From the cell containing the given text, extract its center point as (X, Y) coordinate. 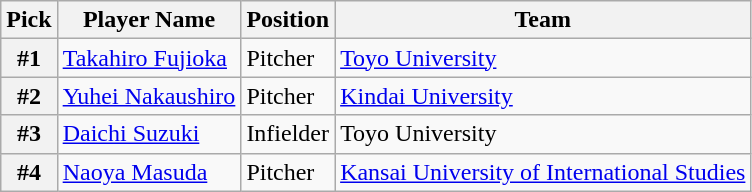
#3 (29, 134)
Kindai University (543, 96)
#1 (29, 58)
#2 (29, 96)
Position (288, 20)
Daichi Suzuki (149, 134)
#4 (29, 172)
Team (543, 20)
Kansai University of International Studies (543, 172)
Naoya Masuda (149, 172)
Player Name (149, 20)
Yuhei Nakaushiro (149, 96)
Takahiro Fujioka (149, 58)
Pick (29, 20)
Infielder (288, 134)
